Detect which cell encompasses the target text, then output its [X, Y] center coordinate. 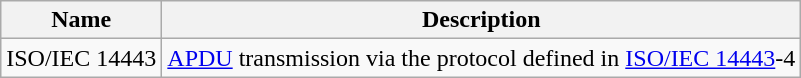
APDU transmission via the protocol defined in ISO/IEC 14443-4 [482, 58]
ISO/IEC 14443 [82, 58]
Name [82, 20]
Description [482, 20]
